From the cell containing the given text, extract its center point as (x, y) coordinate. 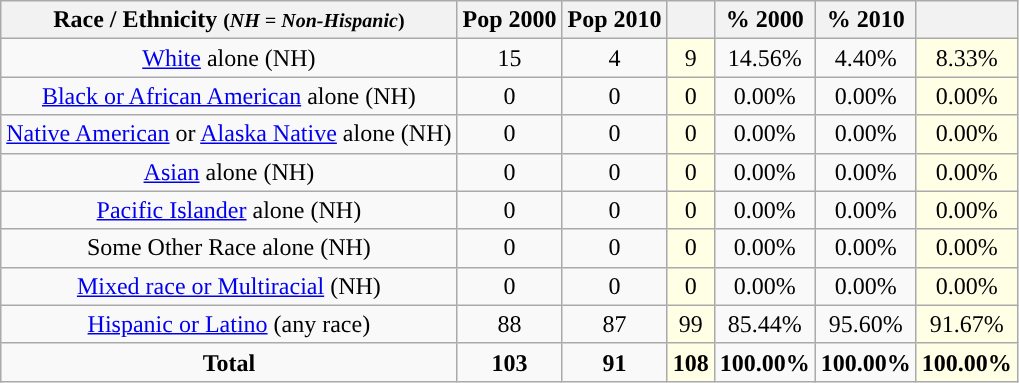
Race / Ethnicity (NH = Non-Hispanic) (229, 20)
Total (229, 362)
87 (614, 324)
99 (690, 324)
Black or African American alone (NH) (229, 96)
Pop 2010 (614, 20)
Pacific Islander alone (NH) (229, 210)
Mixed race or Multiracial (NH) (229, 286)
14.56% (764, 58)
Asian alone (NH) (229, 172)
103 (510, 362)
Some Other Race alone (NH) (229, 248)
4.40% (866, 58)
4 (614, 58)
Pop 2000 (510, 20)
91 (614, 362)
85.44% (764, 324)
% 2000 (764, 20)
Hispanic or Latino (any race) (229, 324)
15 (510, 58)
108 (690, 362)
91.67% (966, 324)
8.33% (966, 58)
White alone (NH) (229, 58)
95.60% (866, 324)
9 (690, 58)
Native American or Alaska Native alone (NH) (229, 134)
88 (510, 324)
% 2010 (866, 20)
